Extract the (X, Y) coordinate from the center of the cell holding the provided text.  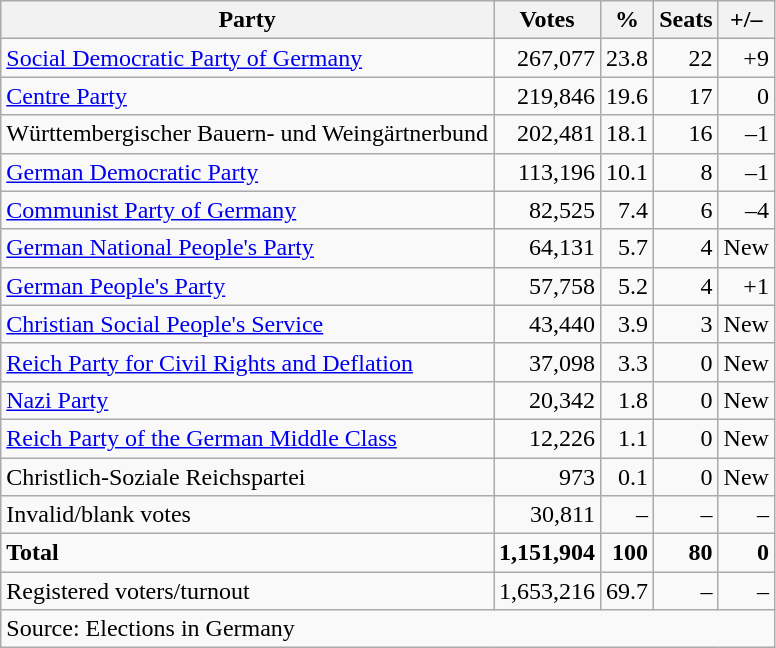
219,846 (548, 96)
19.6 (628, 96)
30,811 (548, 515)
100 (628, 553)
5.2 (628, 286)
6 (686, 210)
267,077 (548, 58)
Württembergischer Bauern- und Weingärtnerbund (248, 134)
Nazi Party (248, 400)
23.8 (628, 58)
12,226 (548, 438)
202,481 (548, 134)
18.1 (628, 134)
Party (248, 20)
Votes (548, 20)
7.4 (628, 210)
64,131 (548, 248)
5.7 (628, 248)
Social Democratic Party of Germany (248, 58)
20,342 (548, 400)
16 (686, 134)
8 (686, 172)
Source: Elections in Germany (388, 629)
22 (686, 58)
113,196 (548, 172)
3.9 (628, 324)
% (628, 20)
–4 (746, 210)
17 (686, 96)
German People's Party (248, 286)
973 (548, 477)
43,440 (548, 324)
82,525 (548, 210)
Christian Social People's Service (248, 324)
80 (686, 553)
+/– (746, 20)
Registered voters/turnout (248, 591)
Centre Party (248, 96)
1.8 (628, 400)
69.7 (628, 591)
1,151,904 (548, 553)
37,098 (548, 362)
1,653,216 (548, 591)
Invalid/blank votes (248, 515)
German National People's Party (248, 248)
+9 (746, 58)
3.3 (628, 362)
57,758 (548, 286)
Reich Party of the German Middle Class (248, 438)
3 (686, 324)
1.1 (628, 438)
+1 (746, 286)
Christlich-Soziale Reichspartei (248, 477)
0.1 (628, 477)
Total (248, 553)
German Democratic Party (248, 172)
Reich Party for Civil Rights and Deflation (248, 362)
Communist Party of Germany (248, 210)
10.1 (628, 172)
Seats (686, 20)
